Return [x, y] of the center of cell containing provided text 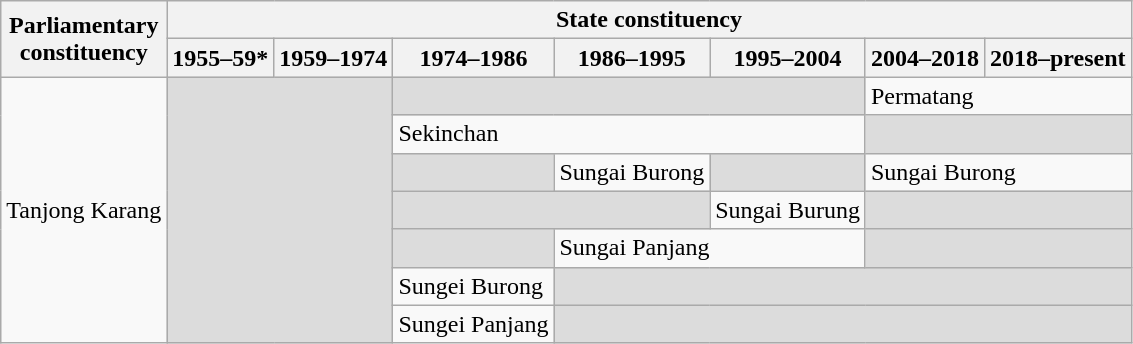
Parliamentaryconstituency [84, 39]
Sungai Panjang [710, 248]
Sungei Burong [474, 286]
1955–59* [220, 58]
1974–1986 [474, 58]
1995–2004 [788, 58]
Sungei Panjang [474, 324]
Tanjong Karang [84, 210]
2018–present [1058, 58]
Sungai Burung [788, 210]
State constituency [649, 20]
1986–1995 [632, 58]
2004–2018 [924, 58]
1959–1974 [334, 58]
Sekinchan [630, 134]
Permatang [998, 96]
